Detect which cell encompasses the target text, then output its (X, Y) center coordinate. 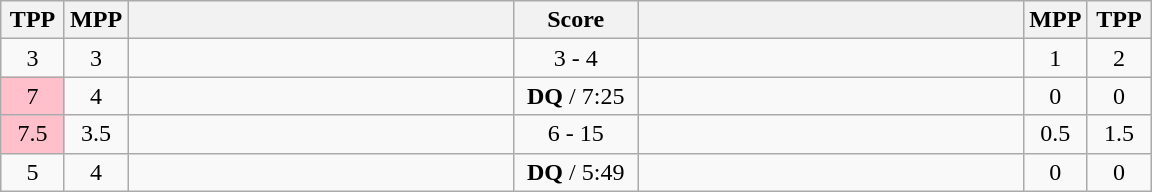
3 - 4 (576, 58)
3.5 (96, 134)
7.5 (33, 134)
5 (33, 172)
1 (1056, 58)
0.5 (1056, 134)
7 (33, 96)
DQ / 5:49 (576, 172)
2 (1119, 58)
Score (576, 20)
DQ / 7:25 (576, 96)
1.5 (1119, 134)
6 - 15 (576, 134)
